Locate the cell with the specified text and output its (X, Y) center coordinate. 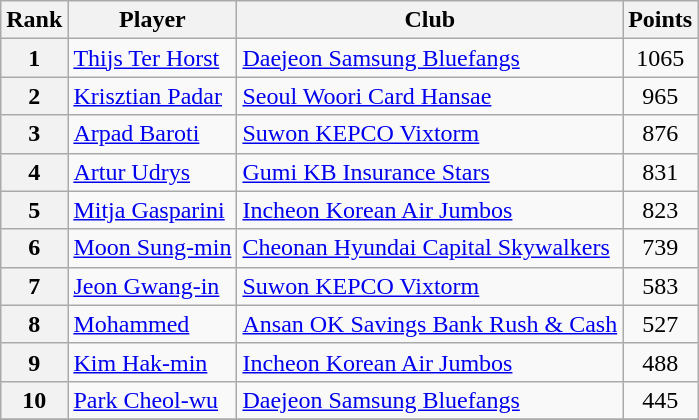
Mohammed (152, 324)
965 (660, 96)
488 (660, 362)
Arpad Baroti (152, 134)
527 (660, 324)
Moon Sung-min (152, 248)
Kim Hak-min (152, 362)
823 (660, 210)
Park Cheol-wu (152, 400)
Gumi KB Insurance Stars (430, 172)
445 (660, 400)
Points (660, 20)
4 (34, 172)
Rank (34, 20)
3 (34, 134)
Club (430, 20)
7 (34, 286)
Krisztian Padar (152, 96)
Ansan OK Savings Bank Rush & Cash (430, 324)
Seoul Woori Card Hansae (430, 96)
Mitja Gasparini (152, 210)
9 (34, 362)
6 (34, 248)
583 (660, 286)
5 (34, 210)
876 (660, 134)
2 (34, 96)
831 (660, 172)
8 (34, 324)
10 (34, 400)
Artur Udrys (152, 172)
1065 (660, 58)
Player (152, 20)
1 (34, 58)
739 (660, 248)
Jeon Gwang-in (152, 286)
Cheonan Hyundai Capital Skywalkers (430, 248)
Thijs Ter Horst (152, 58)
